From the cell containing the given text, extract its center point as (x, y) coordinate. 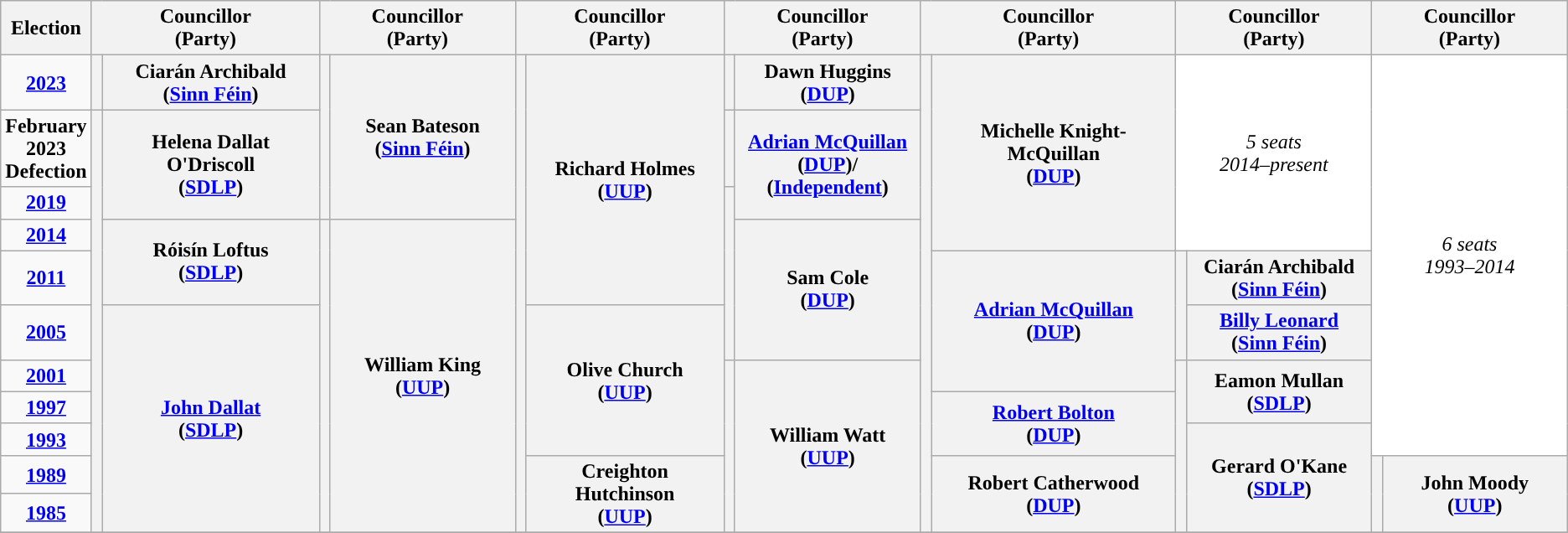
Adrian McQuillan (DUP)/ (Independent) (828, 164)
1997 (46, 407)
Billy Leonard (Sinn Féin) (1280, 332)
Helena Dallat O'Driscoll (SDLP) (211, 164)
Robert Bolton (DUP) (1054, 423)
1993 (46, 439)
Dawn Huggins (DUP) (828, 82)
1985 (46, 513)
1989 (46, 474)
Adrian McQuillan (DUP) (1054, 321)
6 seats1993–2014 (1470, 256)
Robert Catherwood (DUP) (1054, 494)
Creighton Hutchinson (UUP) (625, 494)
Sam Cole (DUP) (828, 289)
5 seats2014–present (1274, 153)
Róisín Loftus (SDLP) (211, 261)
John Dallat (SDLP) (211, 419)
Eamon Mullan (SDLP) (1280, 391)
2014 (46, 235)
John Moody (UUP) (1474, 494)
Gerard O'Kane (SDLP) (1280, 478)
Election (46, 28)
February 2023 Defection (46, 148)
William King (UUP) (422, 375)
2005 (46, 332)
William Watt (UUP) (828, 446)
2001 (46, 375)
2011 (46, 278)
Michelle Knight-McQuillan (DUP) (1054, 153)
Richard Holmes (UUP) (625, 180)
Olive Church (UUP) (625, 380)
2023 (46, 82)
2019 (46, 203)
Sean Bateson (Sinn Féin) (422, 137)
